Extract the [X, Y] coordinate from the center of the cell holding the provided text.  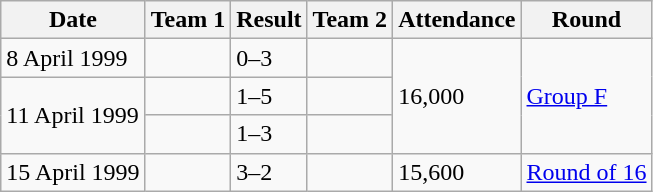
0–3 [269, 58]
16,000 [457, 96]
Date [73, 20]
1–3 [269, 134]
Team 1 [188, 20]
Round [586, 20]
Group F [586, 96]
Result [269, 20]
3–2 [269, 172]
8 April 1999 [73, 58]
1–5 [269, 96]
Round of 16 [586, 172]
15 April 1999 [73, 172]
Team 2 [350, 20]
15,600 [457, 172]
11 April 1999 [73, 115]
Attendance [457, 20]
